Detect which cell encompasses the target text, then output its (X, Y) center coordinate. 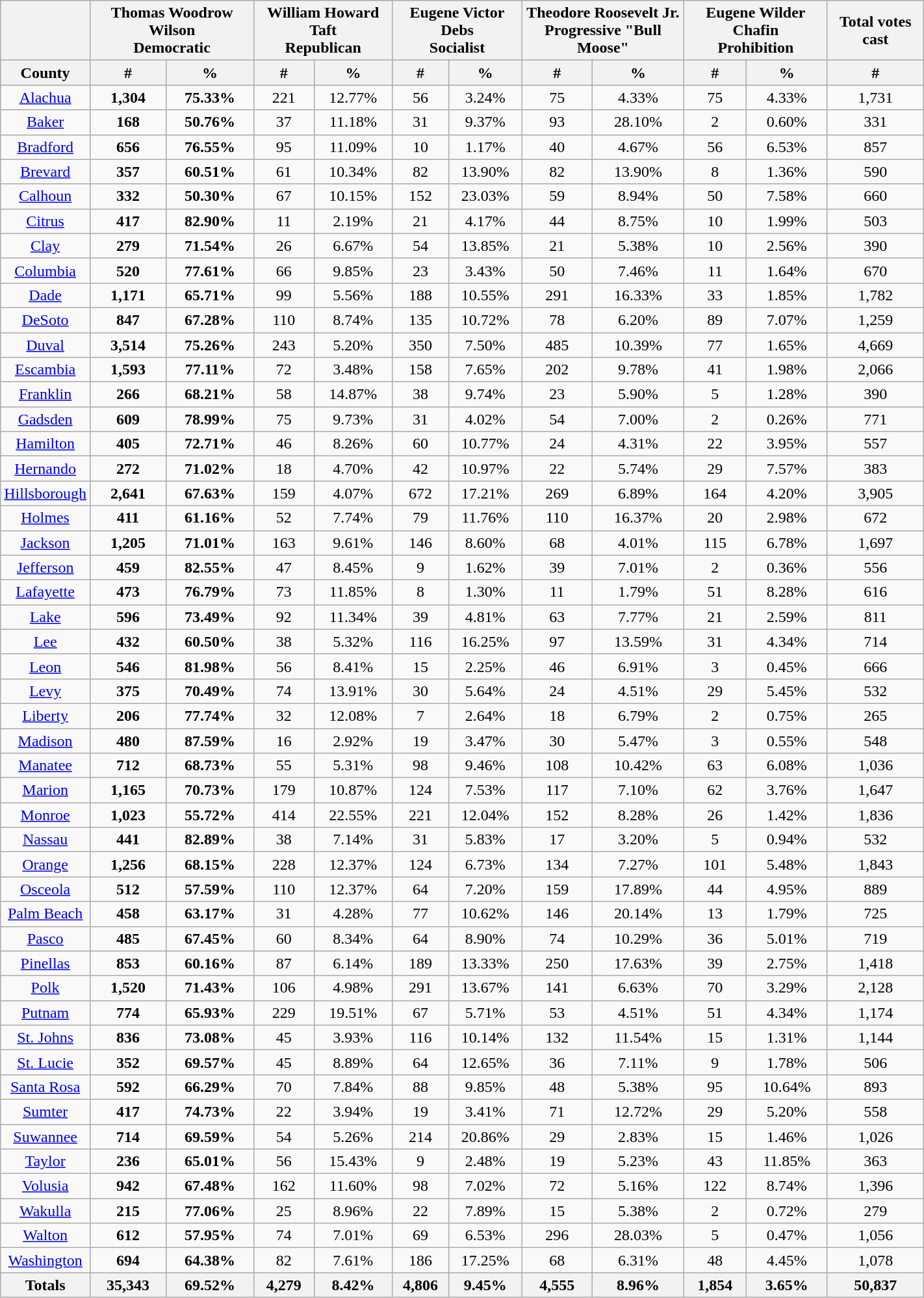
269 (557, 493)
Wakulla (45, 1211)
5.90% (638, 395)
164 (715, 493)
2.83% (638, 1137)
3.94% (353, 1111)
16.25% (485, 642)
3.93% (353, 1037)
666 (875, 666)
Totals (45, 1285)
1,396 (875, 1186)
1,174 (875, 1013)
68.15% (209, 864)
66.29% (209, 1087)
5.31% (353, 766)
0.45% (786, 666)
229 (284, 1013)
6.08% (786, 766)
122 (715, 1186)
1,259 (875, 320)
188 (420, 295)
Franklin (45, 395)
10.77% (485, 444)
3,905 (875, 493)
William Howard TaftRepublican (324, 31)
520 (127, 270)
9.73% (353, 419)
87 (284, 963)
Hernando (45, 469)
4,806 (420, 1285)
414 (284, 815)
32 (284, 716)
725 (875, 914)
10.64% (786, 1087)
Lee (45, 642)
1.65% (786, 345)
99 (284, 295)
8.75% (638, 221)
Jefferson (45, 567)
5.23% (638, 1162)
DeSoto (45, 320)
73.49% (209, 617)
1.31% (786, 1037)
557 (875, 444)
5.16% (638, 1186)
10.62% (485, 914)
4.45% (786, 1260)
61.16% (209, 518)
2.19% (353, 221)
215 (127, 1211)
69 (420, 1236)
10.87% (353, 790)
71 (557, 1111)
88 (420, 1087)
Nassau (45, 840)
Walton (45, 1236)
352 (127, 1062)
7.74% (353, 518)
1,647 (875, 790)
Baker (45, 122)
8.90% (485, 939)
3,514 (127, 345)
5.48% (786, 864)
10.72% (485, 320)
69.52% (209, 1285)
72.71% (209, 444)
60.16% (209, 963)
Columbia (45, 270)
23.03% (485, 196)
40 (557, 147)
893 (875, 1087)
7.58% (786, 196)
7.50% (485, 345)
13.91% (353, 691)
82.89% (209, 840)
75.33% (209, 97)
6.73% (485, 864)
1,836 (875, 815)
41 (715, 370)
13 (715, 914)
3.47% (485, 740)
8.41% (353, 666)
1.99% (786, 221)
2.75% (786, 963)
25 (284, 1211)
4.31% (638, 444)
Sumter (45, 1111)
296 (557, 1236)
4.20% (786, 493)
5.71% (485, 1013)
St. Johns (45, 1037)
4,669 (875, 345)
58 (284, 395)
1,036 (875, 766)
1.78% (786, 1062)
9.78% (638, 370)
64.38% (209, 1260)
7.20% (485, 889)
1,418 (875, 963)
Calhoun (45, 196)
77.06% (209, 1211)
5.26% (353, 1137)
13.85% (485, 246)
3.29% (786, 988)
16.33% (638, 295)
2.25% (485, 666)
1,593 (127, 370)
411 (127, 518)
77.61% (209, 270)
6.79% (638, 716)
1.17% (485, 147)
Putnam (45, 1013)
1,205 (127, 543)
811 (875, 617)
10.15% (353, 196)
0.72% (786, 1211)
62 (715, 790)
Dade (45, 295)
612 (127, 1236)
2.59% (786, 617)
12.08% (353, 716)
73.08% (209, 1037)
Santa Rosa (45, 1087)
8.34% (353, 939)
774 (127, 1013)
250 (557, 963)
135 (420, 320)
5.45% (786, 691)
3.95% (786, 444)
141 (557, 988)
1,023 (127, 815)
5.56% (353, 295)
7.89% (485, 1211)
4.07% (353, 493)
473 (127, 592)
10.39% (638, 345)
Gadsden (45, 419)
71.43% (209, 988)
546 (127, 666)
57.95% (209, 1236)
8.60% (485, 543)
7 (420, 716)
76.79% (209, 592)
76.55% (209, 147)
59 (557, 196)
93 (557, 122)
889 (875, 889)
Clay (45, 246)
Theodore Roosevelt Jr.Progressive "Bull Moose" (603, 31)
Washington (45, 1260)
Orange (45, 864)
719 (875, 939)
1,078 (875, 1260)
Duval (45, 345)
8.94% (638, 196)
1,782 (875, 295)
1,026 (875, 1137)
43 (715, 1162)
186 (420, 1260)
771 (875, 419)
4.95% (786, 889)
70.73% (209, 790)
6.31% (638, 1260)
6.78% (786, 543)
1,304 (127, 97)
69.57% (209, 1062)
712 (127, 766)
82.55% (209, 567)
556 (875, 567)
1,144 (875, 1037)
Lafayette (45, 592)
1,731 (875, 97)
75.26% (209, 345)
16.37% (638, 518)
Manatee (45, 766)
4.81% (485, 617)
55 (284, 766)
Jackson (45, 543)
179 (284, 790)
228 (284, 864)
6.20% (638, 320)
2.92% (353, 740)
47 (284, 567)
3.48% (353, 370)
15.43% (353, 1162)
1,854 (715, 1285)
375 (127, 691)
7.11% (638, 1062)
53 (557, 1013)
106 (284, 988)
7.00% (638, 419)
9.61% (353, 543)
1,171 (127, 295)
5.74% (638, 469)
202 (557, 370)
6.89% (638, 493)
660 (875, 196)
60.51% (209, 172)
1,056 (875, 1236)
13.33% (485, 963)
1.64% (786, 270)
134 (557, 864)
Bradford (45, 147)
853 (127, 963)
942 (127, 1186)
65.93% (209, 1013)
42 (420, 469)
Palm Beach (45, 914)
69.59% (209, 1137)
383 (875, 469)
Osceola (45, 889)
0.60% (786, 122)
1.62% (485, 567)
2,066 (875, 370)
92 (284, 617)
1,256 (127, 864)
7.14% (353, 840)
7.77% (638, 617)
55.72% (209, 815)
20 (715, 518)
1,165 (127, 790)
2,128 (875, 988)
11.18% (353, 122)
79 (420, 518)
836 (127, 1037)
4.02% (485, 419)
0.26% (786, 419)
1,520 (127, 988)
168 (127, 122)
Hillsborough (45, 493)
12.77% (353, 97)
0.55% (786, 740)
10.34% (353, 172)
74.73% (209, 1111)
19.51% (353, 1013)
Leon (45, 666)
7.10% (638, 790)
163 (284, 543)
Eugene Victor DebsSocialist (457, 31)
68.73% (209, 766)
214 (420, 1137)
459 (127, 567)
50.30% (209, 196)
3.76% (786, 790)
57.59% (209, 889)
857 (875, 147)
66 (284, 270)
590 (875, 172)
7.84% (353, 1087)
265 (875, 716)
70.49% (209, 691)
82.90% (209, 221)
1.30% (485, 592)
Eugene Wilder ChafinProhibition (756, 31)
6.67% (353, 246)
12.72% (638, 1111)
11.09% (353, 147)
512 (127, 889)
5.47% (638, 740)
28.10% (638, 122)
189 (420, 963)
2.64% (485, 716)
73 (284, 592)
Pinellas (45, 963)
5.32% (353, 642)
33 (715, 295)
5.83% (485, 840)
4.28% (353, 914)
7.02% (485, 1186)
503 (875, 221)
158 (420, 370)
616 (875, 592)
37 (284, 122)
67.63% (209, 493)
63.17% (209, 914)
Pasco (45, 939)
7.57% (786, 469)
9.46% (485, 766)
10.55% (485, 295)
11.60% (353, 1186)
331 (875, 122)
1.28% (786, 395)
81.98% (209, 666)
13.67% (485, 988)
3.20% (638, 840)
35,343 (127, 1285)
Marion (45, 790)
506 (875, 1062)
97 (557, 642)
480 (127, 740)
1.85% (786, 295)
17 (557, 840)
12.65% (485, 1062)
1,843 (875, 864)
Polk (45, 988)
5.64% (485, 691)
1,697 (875, 543)
17.63% (638, 963)
441 (127, 840)
67.28% (209, 320)
71.01% (209, 543)
68.21% (209, 395)
9.45% (485, 1285)
77.74% (209, 716)
Brevard (45, 172)
9.37% (485, 122)
236 (127, 1162)
0.94% (786, 840)
115 (715, 543)
2,641 (127, 493)
Levy (45, 691)
6.14% (353, 963)
7.53% (485, 790)
50.76% (209, 122)
50,837 (875, 1285)
7.65% (485, 370)
6.63% (638, 988)
8.45% (353, 567)
847 (127, 320)
St. Lucie (45, 1062)
Volusia (45, 1186)
Total votes cast (875, 31)
12.04% (485, 815)
8.42% (353, 1285)
87.59% (209, 740)
4,279 (284, 1285)
363 (875, 1162)
7.27% (638, 864)
17.25% (485, 1260)
0.36% (786, 567)
206 (127, 716)
3.24% (485, 97)
656 (127, 147)
0.75% (786, 716)
117 (557, 790)
Lake (45, 617)
10.97% (485, 469)
Taylor (45, 1162)
22.55% (353, 815)
17.21% (485, 493)
6.91% (638, 666)
7.07% (786, 320)
5.01% (786, 939)
Madison (45, 740)
8.26% (353, 444)
20.86% (485, 1137)
101 (715, 864)
405 (127, 444)
Holmes (45, 518)
3.65% (786, 1285)
2.98% (786, 518)
108 (557, 766)
Alachua (45, 97)
16 (284, 740)
Citrus (45, 221)
7.61% (353, 1260)
71.02% (209, 469)
67.48% (209, 1186)
11.76% (485, 518)
243 (284, 345)
20.14% (638, 914)
17.89% (638, 889)
132 (557, 1037)
558 (875, 1111)
60.50% (209, 642)
10.42% (638, 766)
4.70% (353, 469)
670 (875, 270)
Suwannee (45, 1137)
61 (284, 172)
9.74% (485, 395)
272 (127, 469)
2.56% (786, 246)
13.59% (638, 642)
350 (420, 345)
0.47% (786, 1236)
2.48% (485, 1162)
Hamilton (45, 444)
Thomas Woodrow WilsonDemocratic (172, 31)
28.03% (638, 1236)
10.14% (485, 1037)
4.67% (638, 147)
71.54% (209, 246)
1.98% (786, 370)
65.71% (209, 295)
7.46% (638, 270)
458 (127, 914)
432 (127, 642)
266 (127, 395)
Liberty (45, 716)
332 (127, 196)
77.11% (209, 370)
4.98% (353, 988)
11.54% (638, 1037)
4.17% (485, 221)
1.42% (786, 815)
357 (127, 172)
694 (127, 1260)
10.29% (638, 939)
8.89% (353, 1062)
596 (127, 617)
3.43% (485, 270)
14.87% (353, 395)
548 (875, 740)
1.36% (786, 172)
65.01% (209, 1162)
592 (127, 1087)
4,555 (557, 1285)
78.99% (209, 419)
67.45% (209, 939)
78 (557, 320)
1.46% (786, 1137)
89 (715, 320)
3.41% (485, 1111)
County (45, 73)
Escambia (45, 370)
162 (284, 1186)
609 (127, 419)
11.34% (353, 617)
4.01% (638, 543)
52 (284, 518)
Monroe (45, 815)
